Find where the given text appears and provide that cell's center as [X, Y] coordinate. 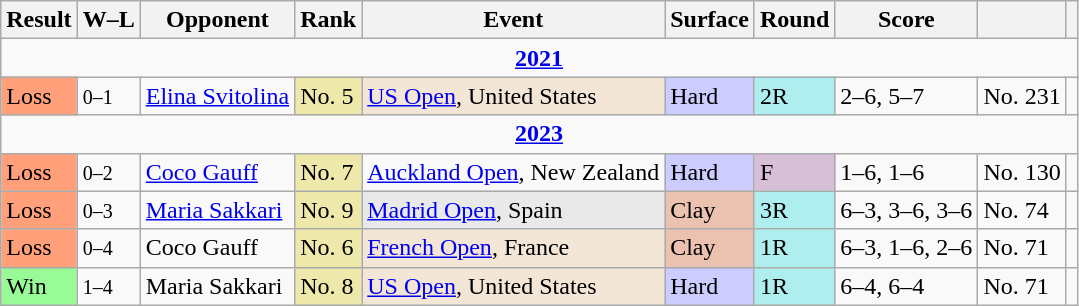
Win [39, 286]
No. 7 [328, 172]
1–4 [108, 286]
No. 130 [1022, 172]
W–L [108, 20]
3R [794, 210]
No. 74 [1022, 210]
6–3, 3–6, 3–6 [906, 210]
No. 9 [328, 210]
0–1 [108, 96]
F [794, 172]
Rank [328, 20]
Madrid Open, Spain [514, 210]
Score [906, 20]
0–4 [108, 248]
2R [794, 96]
No. 231 [1022, 96]
Round [794, 20]
French Open, France [514, 248]
Opponent [217, 20]
No. 6 [328, 248]
No. 8 [328, 286]
2021 [540, 58]
2–6, 5–7 [906, 96]
6–4, 6–4 [906, 286]
Surface [710, 20]
2023 [540, 134]
Result [39, 20]
0–2 [108, 172]
1–6, 1–6 [906, 172]
0–3 [108, 210]
Event [514, 20]
Elina Svitolina [217, 96]
No. 5 [328, 96]
6–3, 1–6, 2–6 [906, 248]
Auckland Open, New Zealand [514, 172]
